From the cell containing the given text, extract its center point as (x, y) coordinate. 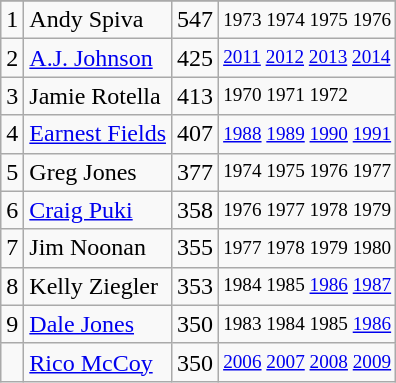
1988 1989 1990 1991 (308, 134)
7 (12, 248)
1984 1985 1986 1987 (308, 286)
5 (12, 172)
A.J. Johnson (98, 58)
1970 1971 1972 (308, 96)
425 (196, 58)
547 (196, 20)
1976 1977 1978 1979 (308, 210)
353 (196, 286)
1 (12, 20)
3 (12, 96)
2011 2012 2013 2014 (308, 58)
9 (12, 324)
355 (196, 248)
Kelly Ziegler (98, 286)
2 (12, 58)
Craig Puki (98, 210)
Andy Spiva (98, 20)
Earnest Fields (98, 134)
Dale Jones (98, 324)
2006 2007 2008 2009 (308, 362)
4 (12, 134)
8 (12, 286)
358 (196, 210)
377 (196, 172)
1983 1984 1985 1986 (308, 324)
Rico McCoy (98, 362)
Jamie Rotella (98, 96)
1973 1974 1975 1976 (308, 20)
413 (196, 96)
407 (196, 134)
Greg Jones (98, 172)
1977 1978 1979 1980 (308, 248)
1974 1975 1976 1977 (308, 172)
Jim Noonan (98, 248)
6 (12, 210)
